Output the [X, Y] coordinate of the center of the cell containing the given text.  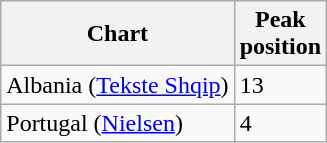
Portugal (Nielsen) [118, 123]
13 [280, 85]
Albania (Tekste Shqip) [118, 85]
Peakposition [280, 34]
4 [280, 123]
Chart [118, 34]
